Output the [X, Y] coordinate of the center of the cell containing the given text.  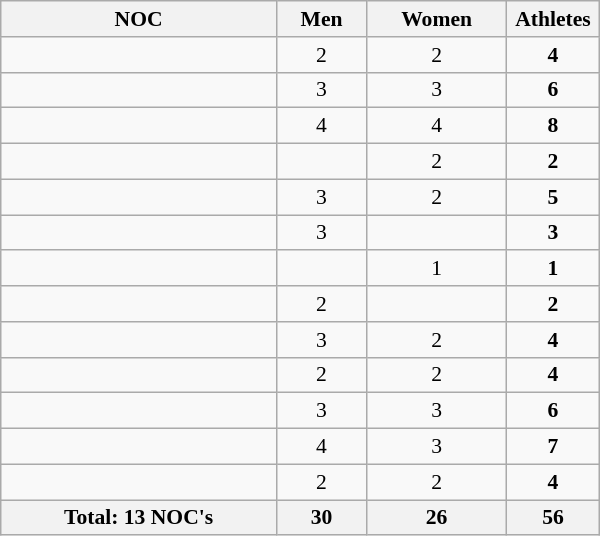
Women [437, 19]
5 [554, 197]
Total: 13 NOC's [139, 518]
Athletes [554, 19]
NOC [139, 19]
26 [437, 518]
Men [321, 19]
7 [554, 447]
8 [554, 126]
30 [321, 518]
56 [554, 518]
